Capture the cell that displays the provided text and extract its [X, Y] central coordinate. 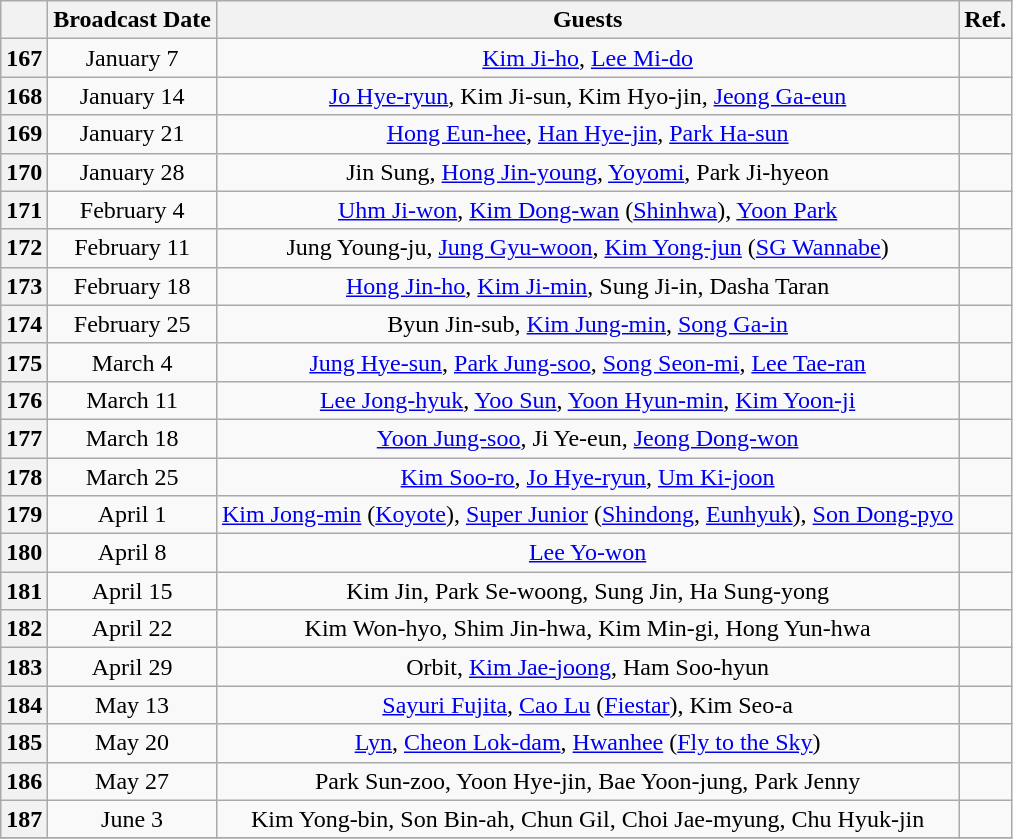
Kim Yong-bin, Son Bin-ah, Chun Gil, Choi Jae-myung, Chu Hyuk-jin [587, 819]
186 [24, 781]
January 7 [132, 58]
January 21 [132, 134]
177 [24, 438]
Kim Won-hyo, Shim Jin-hwa, Kim Min-gi, Hong Yun-hwa [587, 629]
181 [24, 591]
Park Sun-zoo, Yoon Hye-jin, Bae Yoon-jung, Park Jenny [587, 781]
May 13 [132, 705]
Ref. [986, 20]
187 [24, 819]
April 22 [132, 629]
Jung Hye-sun, Park Jung-soo, Song Seon-mi, Lee Tae-ran [587, 362]
Lee Yo-won [587, 553]
Jo Hye-ryun, Kim Ji-sun, Kim Hyo-jin, Jeong Ga-eun [587, 96]
Hong Eun-hee, Han Hye-jin, Park Ha-sun [587, 134]
Guests [587, 20]
180 [24, 553]
March 25 [132, 477]
May 27 [132, 781]
Kim Jong-min (Koyote), Super Junior (Shindong, Eunhyuk), Son Dong-pyo [587, 515]
171 [24, 210]
185 [24, 743]
January 14 [132, 96]
March 4 [132, 362]
May 20 [132, 743]
175 [24, 362]
April 8 [132, 553]
Hong Jin-ho, Kim Ji-min, Sung Ji-in, Dasha Taran [587, 286]
Kim Jin, Park Se-woong, Sung Jin, Ha Sung-yong [587, 591]
Jin Sung, Hong Jin-young, Yoyomi, Park Ji-hyeon [587, 172]
173 [24, 286]
Byun Jin-sub, Kim Jung-min, Song Ga-in [587, 324]
170 [24, 172]
Kim Ji-ho, Lee Mi-do [587, 58]
178 [24, 477]
Sayuri Fujita, Cao Lu (Fiestar), Kim Seo-a [587, 705]
167 [24, 58]
179 [24, 515]
184 [24, 705]
March 11 [132, 400]
Yoon Jung-soo, Ji Ye-eun, Jeong Dong-won [587, 438]
169 [24, 134]
174 [24, 324]
April 1 [132, 515]
April 15 [132, 591]
February 18 [132, 286]
February 4 [132, 210]
Broadcast Date [132, 20]
Kim Soo-ro, Jo Hye-ryun, Um Ki-joon [587, 477]
168 [24, 96]
182 [24, 629]
176 [24, 400]
172 [24, 248]
March 18 [132, 438]
183 [24, 667]
February 11 [132, 248]
Orbit, Kim Jae-joong, Ham Soo-hyun [587, 667]
Lee Jong-hyuk, Yoo Sun, Yoon Hyun-min, Kim Yoon-ji [587, 400]
April 29 [132, 667]
Uhm Ji-won, Kim Dong-wan (Shinhwa), Yoon Park [587, 210]
January 28 [132, 172]
February 25 [132, 324]
June 3 [132, 819]
Lyn, Cheon Lok-dam, Hwanhee (Fly to the Sky) [587, 743]
Jung Young-ju, Jung Gyu-woon, Kim Yong-jun (SG Wannabe) [587, 248]
